Return the [X, Y] coordinate for the center point of the cell that contains the specified text.  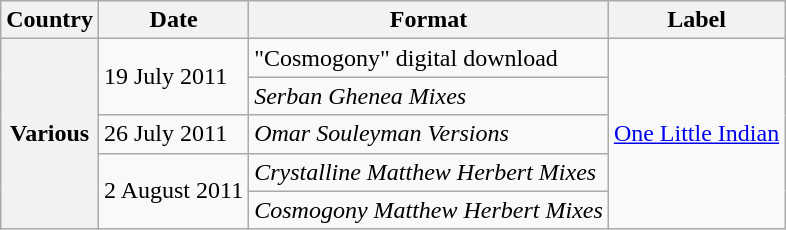
Crystalline Matthew Herbert Mixes [429, 172]
Cosmogony Matthew Herbert Mixes [429, 210]
Serban Ghenea Mixes [429, 96]
"Cosmogony" digital download [429, 58]
Date [173, 20]
Format [429, 20]
26 July 2011 [173, 134]
2 August 2011 [173, 191]
One Little Indian [696, 134]
19 July 2011 [173, 77]
Country [50, 20]
Various [50, 134]
Label [696, 20]
Omar Souleyman Versions [429, 134]
